Locate the cell with the specified text and output its (x, y) center coordinate. 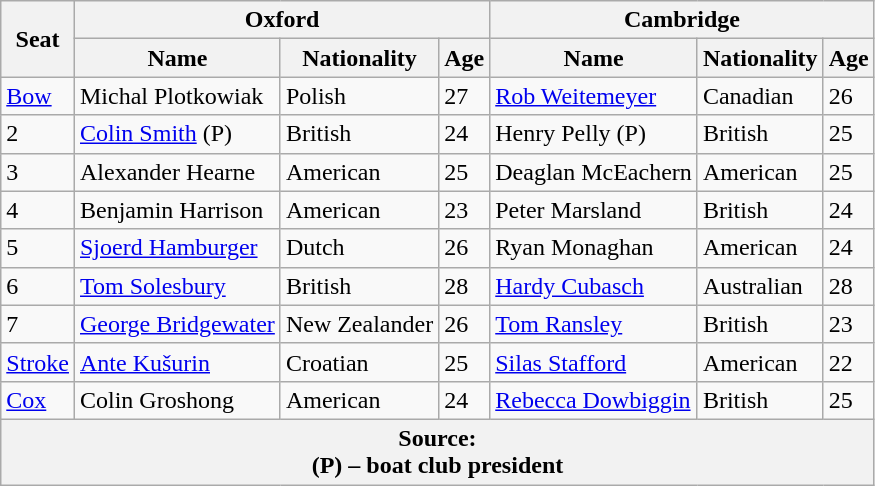
Oxford (282, 20)
Polish (359, 96)
Tom Ransley (594, 324)
Ante Kušurin (177, 362)
Rob Weitemeyer (594, 96)
Ryan Monaghan (594, 248)
22 (848, 362)
Croatian (359, 362)
6 (38, 286)
4 (38, 210)
5 (38, 248)
Stroke (38, 362)
Peter Marsland (594, 210)
Deaglan McEachern (594, 172)
Henry Pelly (P) (594, 134)
Seat (38, 39)
2 (38, 134)
Source:(P) – boat club president (438, 452)
3 (38, 172)
New Zealander (359, 324)
George Bridgewater (177, 324)
Sjoerd Hamburger (177, 248)
Cambridge (682, 20)
Dutch (359, 248)
Michal Plotkowiak (177, 96)
Colin Groshong (177, 400)
Bow (38, 96)
27 (464, 96)
Hardy Cubasch (594, 286)
7 (38, 324)
Silas Stafford (594, 362)
Alexander Hearne (177, 172)
Tom Solesbury (177, 286)
Australian (760, 286)
Colin Smith (P) (177, 134)
Cox (38, 400)
Rebecca Dowbiggin (594, 400)
Canadian (760, 96)
Benjamin Harrison (177, 210)
